Determine the [x, y] coordinate at the center of the cell enclosing the given text.  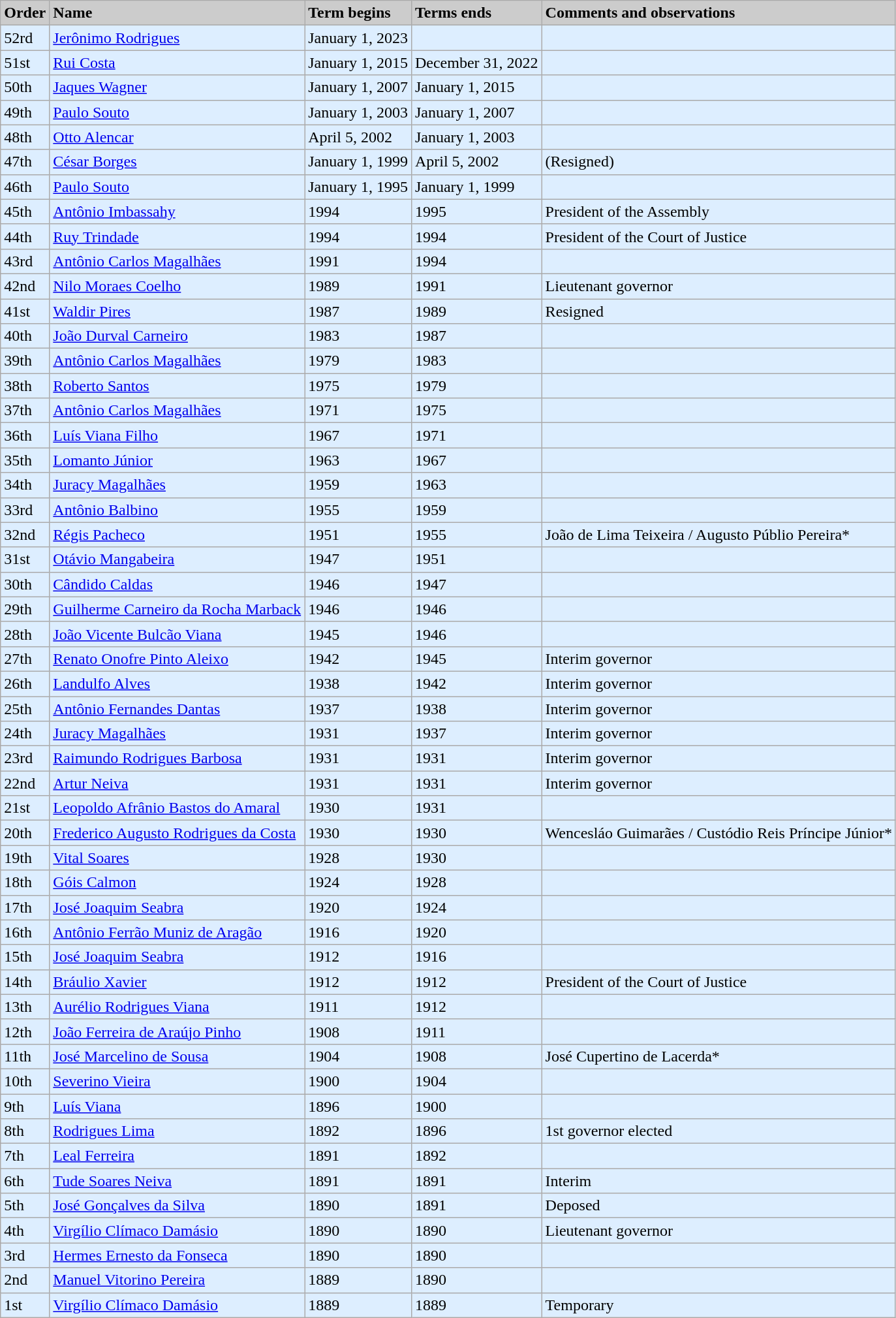
27th [25, 659]
José Cupertino de Lacerda* [718, 1056]
41st [25, 311]
33rd [25, 510]
Lomanto Júnior [178, 460]
39th [25, 361]
Hermes Ernesto da Fonseca [178, 1255]
(Resigned) [718, 162]
Rodrigues Lima [178, 1131]
51st [25, 63]
César Borges [178, 162]
Roberto Santos [178, 386]
4th [25, 1231]
President of the Assembly [718, 212]
21st [25, 808]
22nd [25, 783]
37th [25, 411]
12th [25, 1031]
35th [25, 460]
Order [25, 13]
11th [25, 1056]
49th [25, 112]
January 1, 1995 [358, 187]
44th [25, 236]
20th [25, 833]
José Marcelino de Sousa [178, 1056]
Comments and observations [718, 13]
Deposed [718, 1206]
José Gonçalves da Silva [178, 1206]
40th [25, 336]
13th [25, 1007]
Temporary [718, 1305]
46th [25, 187]
28th [25, 634]
7th [25, 1156]
Waldir Pires [178, 311]
45th [25, 212]
Bráulio Xavier [178, 982]
52rd [25, 38]
Artur Neiva [178, 783]
42nd [25, 286]
Leal Ferreira [178, 1156]
João Ferreira de Araújo Pinho [178, 1031]
9th [25, 1106]
Antônio Imbassahy [178, 212]
Aurélio Rodrigues Viana [178, 1007]
Luís Viana Filho [178, 435]
Rui Costa [178, 63]
43rd [25, 261]
2nd [25, 1280]
Régis Pacheco [178, 535]
December 31, 2022 [476, 63]
Frederico Augusto Rodrigues da Costa [178, 833]
30th [25, 584]
Leopoldo Afrânio Bastos do Amaral [178, 808]
34th [25, 485]
João Durval Carneiro [178, 336]
Jerônimo Rodrigues [178, 38]
Tude Soares Neiva [178, 1181]
Antônio Ferrão Muniz de Aragão [178, 932]
Raimundo Rodrigues Barbosa [178, 759]
29th [25, 609]
10th [25, 1081]
47th [25, 162]
1995 [476, 212]
1st governor elected [718, 1131]
Jaques Wagner [178, 87]
Guilherme Carneiro da Rocha Marback [178, 609]
João de Lima Teixeira / Augusto Públio Pereira* [718, 535]
Góis Calmon [178, 883]
32nd [25, 535]
48th [25, 137]
23rd [25, 759]
Vital Soares [178, 858]
Ruy Trindade [178, 236]
24th [25, 734]
Wencesláo Guimarães / Custódio Reis Príncipe Júnior* [718, 833]
Term begins [358, 13]
31st [25, 559]
Terms ends [476, 13]
Antônio Balbino [178, 510]
3rd [25, 1255]
26th [25, 683]
João Vicente Bulcão Viana [178, 634]
38th [25, 386]
15th [25, 957]
Renato Onofre Pinto Aleixo [178, 659]
Nilo Moraes Coelho [178, 286]
25th [25, 708]
17th [25, 907]
Interim [718, 1181]
16th [25, 932]
Severino Vieira [178, 1081]
Antônio Fernandes Dantas [178, 708]
Landulfo Alves [178, 683]
8th [25, 1131]
14th [25, 982]
36th [25, 435]
January 1, 2023 [358, 38]
Resigned [718, 311]
1st [25, 1305]
5th [25, 1206]
Name [178, 13]
Manuel Vitorino Pereira [178, 1280]
50th [25, 87]
Luís Viana [178, 1106]
6th [25, 1181]
Otto Alencar [178, 137]
Cândido Caldas [178, 584]
19th [25, 858]
Otávio Mangabeira [178, 559]
18th [25, 883]
